Detect which cell encompasses the target text, then output its (x, y) center coordinate. 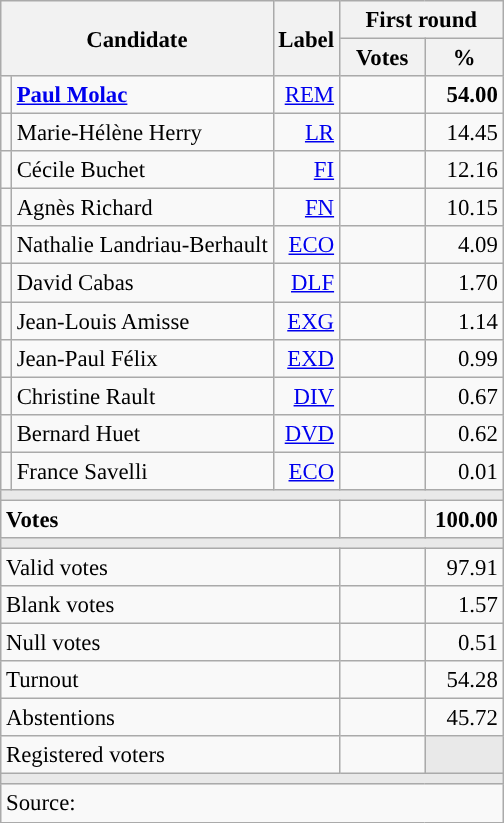
EXG (306, 321)
100.00 (464, 519)
Null votes (170, 643)
10.15 (464, 208)
0.99 (464, 358)
Jean-Paul Félix (142, 358)
DLF (306, 283)
0.01 (464, 471)
54.00 (464, 95)
Christine Rault (142, 396)
Agnès Richard (142, 208)
EXD (306, 358)
4.09 (464, 245)
Label (306, 38)
France Savelli (142, 471)
1.14 (464, 321)
DVD (306, 433)
Valid votes (170, 567)
Turnout (170, 680)
0.67 (464, 396)
FN (306, 208)
First round (421, 20)
Candidate (137, 38)
DIV (306, 396)
1.70 (464, 283)
54.28 (464, 680)
Abstentions (170, 718)
0.51 (464, 643)
Paul Molac (142, 95)
Bernard Huet (142, 433)
1.57 (464, 605)
Blank votes (170, 605)
45.72 (464, 718)
12.16 (464, 170)
LR (306, 133)
97.91 (464, 567)
% (464, 58)
Registered voters (170, 755)
0.62 (464, 433)
14.45 (464, 133)
Nathalie Landriau-Berhault (142, 245)
FI (306, 170)
David Cabas (142, 283)
Source: (252, 804)
Marie-Hélène Herry (142, 133)
Jean-Louis Amisse (142, 321)
Cécile Buchet (142, 170)
REM (306, 95)
